Search for the cell housing the specified text and yield its [x, y] center coordinate. 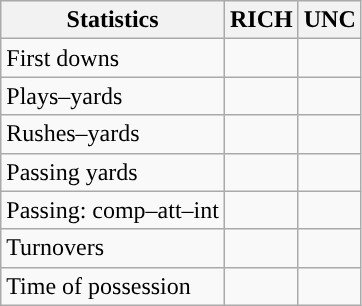
Rushes–yards [113, 134]
UNC [330, 20]
Turnovers [113, 248]
Passing: comp–att–int [113, 210]
Plays–yards [113, 96]
Passing yards [113, 172]
First downs [113, 58]
RICH [261, 20]
Time of possession [113, 286]
Statistics [113, 20]
